Return the [x, y] coordinate for the center point of the cell that contains the specified text.  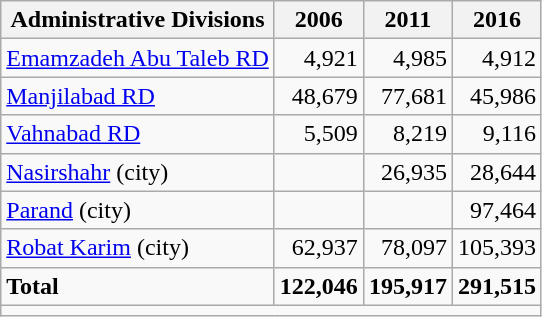
122,046 [318, 286]
Total [138, 286]
9,116 [496, 134]
28,644 [496, 172]
5,509 [318, 134]
105,393 [496, 248]
8,219 [408, 134]
97,464 [496, 210]
Parand (city) [138, 210]
4,985 [408, 58]
26,935 [408, 172]
2006 [318, 20]
Emamzadeh Abu Taleb RD [138, 58]
77,681 [408, 96]
291,515 [496, 286]
Administrative Divisions [138, 20]
62,937 [318, 248]
4,921 [318, 58]
Vahnabad RD [138, 134]
2016 [496, 20]
78,097 [408, 248]
Nasirshahr (city) [138, 172]
195,917 [408, 286]
Robat Karim (city) [138, 248]
48,679 [318, 96]
45,986 [496, 96]
2011 [408, 20]
Manjilabad RD [138, 96]
4,912 [496, 58]
